Output the (X, Y) coordinate of the center of the cell containing the given text.  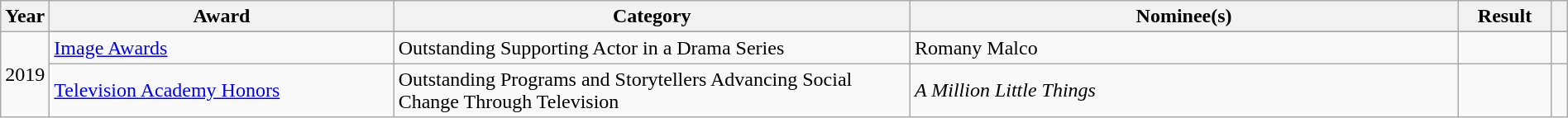
Outstanding Supporting Actor in a Drama Series (652, 48)
Category (652, 17)
Romany Malco (1183, 48)
Image Awards (222, 48)
Nominee(s) (1183, 17)
Television Academy Honors (222, 91)
2019 (25, 74)
Result (1505, 17)
Outstanding Programs and Storytellers Advancing Social Change Through Television (652, 91)
A Million Little Things (1183, 91)
Year (25, 17)
Award (222, 17)
